From the cell containing the given text, extract its center point as (X, Y) coordinate. 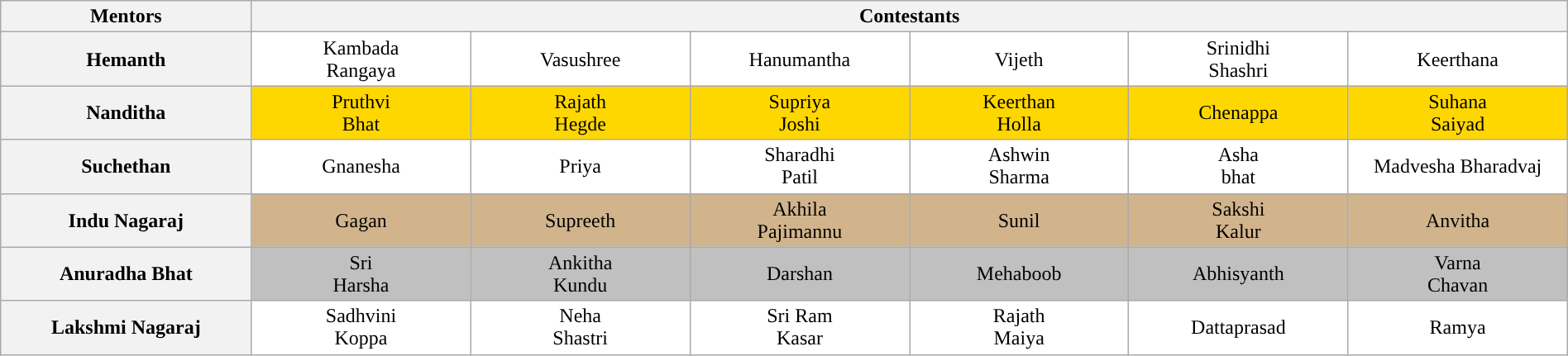
SharadhiPatil (799, 167)
RajathHegde (581, 112)
Priya (581, 167)
KeerthanHolla (1019, 112)
Vijeth (1019, 59)
Lakshmi Nagaraj (126, 327)
KambadaRangaya (361, 59)
Supreeth (581, 220)
PruthviBhat (361, 112)
Gagan (361, 220)
Abhisyanth (1239, 274)
RajathMaiya (1019, 327)
AkhilaPajimannu (799, 220)
Anuradha Bhat (126, 274)
SriHarsha (361, 274)
Nanditha (126, 112)
Hanumantha (799, 59)
SadhviniKoppa (361, 327)
Hemanth (126, 59)
SakshiKalur (1239, 220)
Mehaboob (1019, 274)
Sri RamKasar (799, 327)
Indu Nagaraj (126, 220)
Dattaprasad (1239, 327)
SuhanaSaiyad (1457, 112)
Darshan (799, 274)
Ramya (1457, 327)
Keerthana (1457, 59)
Vasushree (581, 59)
Anvitha (1457, 220)
Gnanesha (361, 167)
AshwinSharma (1019, 167)
SupriyaJoshi (799, 112)
Contestants (910, 17)
Ashabhat (1239, 167)
Madvesha Bharadvaj (1457, 167)
Mentors (126, 17)
Sunil (1019, 220)
AnkithaKundu (581, 274)
SrinidhiShashri (1239, 59)
Chenappa (1239, 112)
VarnaChavan (1457, 274)
Suchethan (126, 167)
NehaShastri (581, 327)
